For the text-containing cell, return its midpoint in [x, y] coordinate format. 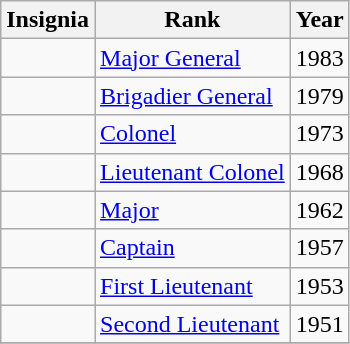
1953 [320, 286]
Brigadier General [193, 96]
Second Lieutenant [193, 324]
Major General [193, 58]
1973 [320, 134]
1957 [320, 248]
Captain [193, 248]
Insignia [48, 20]
Lieutenant Colonel [193, 172]
1951 [320, 324]
First Lieutenant [193, 286]
Major [193, 210]
Year [320, 20]
1983 [320, 58]
Colonel [193, 134]
1962 [320, 210]
Rank [193, 20]
1968 [320, 172]
1979 [320, 96]
